Locate the cell with the specified text and output its [x, y] center coordinate. 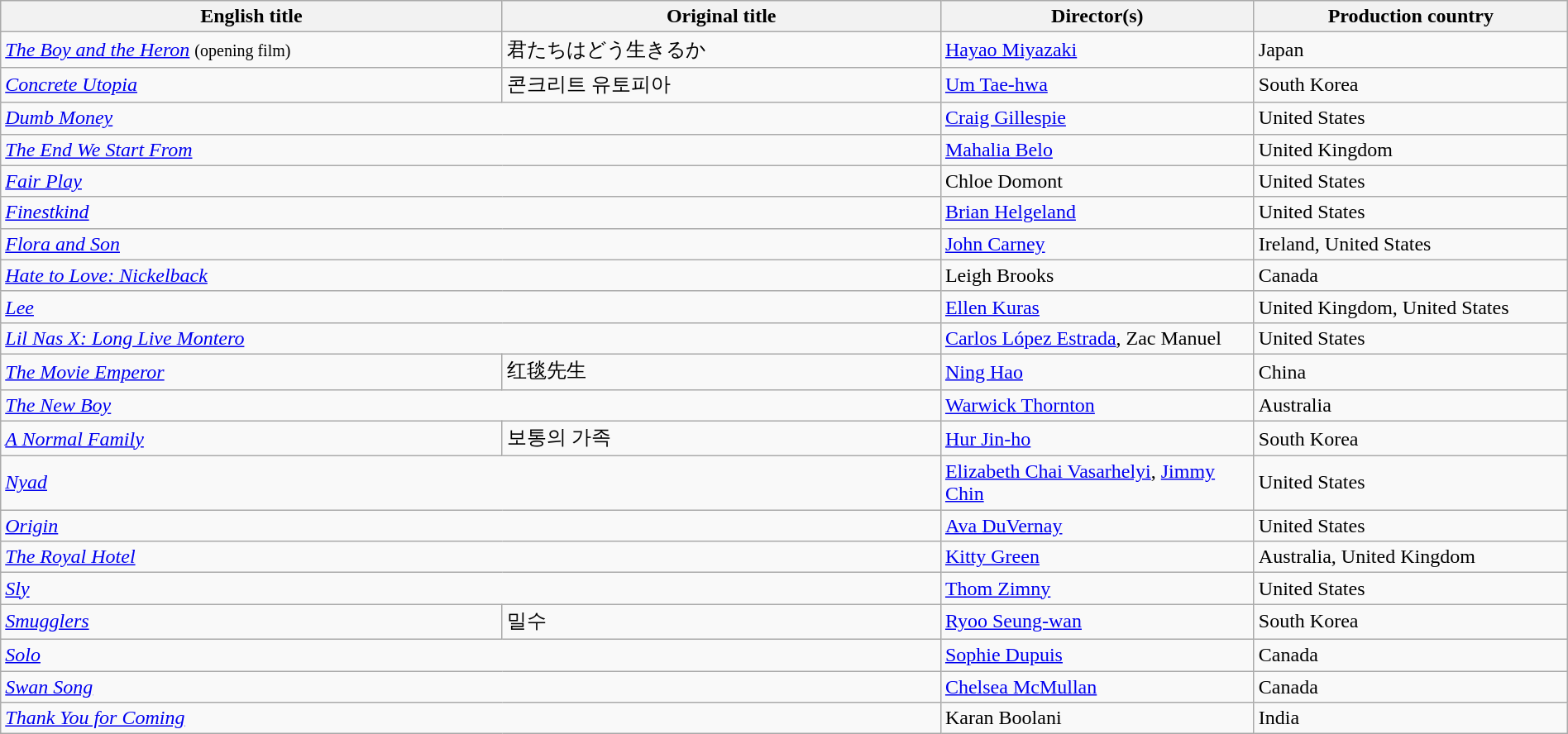
Lee [471, 307]
红毯先生 [721, 372]
Leigh Brooks [1097, 275]
Ellen Kuras [1097, 307]
Thank You for Coming [471, 718]
Hayao Miyazaki [1097, 50]
Craig Gillespie [1097, 118]
Concrete Utopia [251, 84]
The End We Start From [471, 150]
Carlos López Estrada, Zac Manuel [1097, 338]
콘크리트 유토피아 [721, 84]
Warwick Thornton [1097, 405]
Japan [1411, 50]
Australia [1411, 405]
Dumb Money [471, 118]
The Royal Hotel [471, 557]
The Movie Emperor [251, 372]
Karan Boolani [1097, 718]
Fair Play [471, 181]
Brian Helgeland [1097, 212]
John Carney [1097, 244]
China [1411, 372]
Thom Zimny [1097, 589]
Ryoo Seung-wan [1097, 622]
Sly [471, 589]
Mahalia Belo [1097, 150]
Finestkind [471, 212]
Kitty Green [1097, 557]
Production country [1411, 17]
Ava DuVernay [1097, 526]
The New Boy [471, 405]
Hur Jin-ho [1097, 438]
Hate to Love: Nickelback [471, 275]
Smugglers [251, 622]
Original title [721, 17]
A Normal Family [251, 438]
Chloe Domont [1097, 181]
Ning Hao [1097, 372]
United Kingdom [1411, 150]
Lil Nas X: Long Live Montero [471, 338]
India [1411, 718]
Origin [471, 526]
보통의 가족 [721, 438]
Solo [471, 655]
Australia, United Kingdom [1411, 557]
The Boy and the Heron (opening film) [251, 50]
Ireland, United States [1411, 244]
United Kingdom, United States [1411, 307]
Elizabeth Chai Vasarhelyi, Jimmy Chin [1097, 483]
Swan Song [471, 687]
Director(s) [1097, 17]
English title [251, 17]
Nyad [471, 483]
Flora and Son [471, 244]
Um Tae-hwa [1097, 84]
君たちはどう生きるか [721, 50]
Chelsea McMullan [1097, 687]
Sophie Dupuis [1097, 655]
밀수 [721, 622]
